Identify which cell holds the provided text, then report its (x, y) central coordinate. 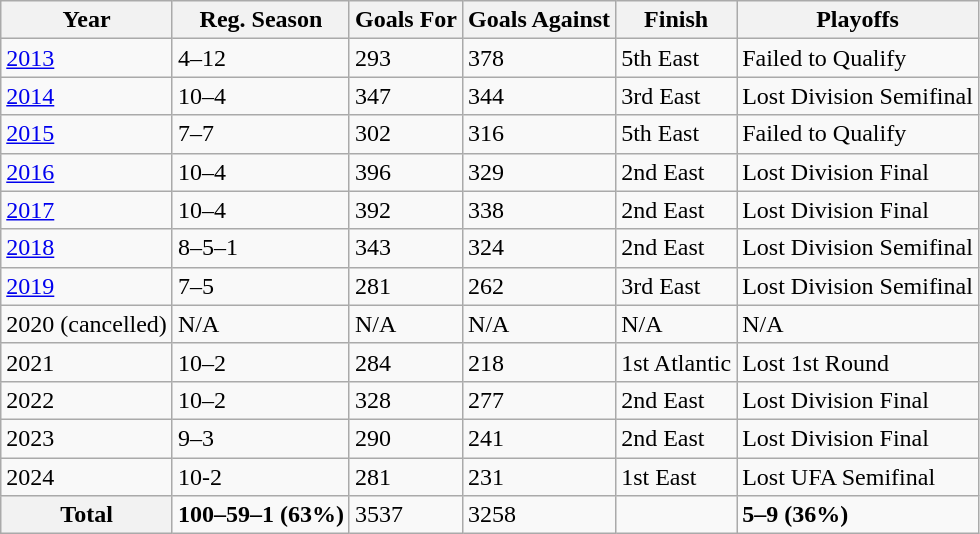
347 (406, 96)
2015 (87, 134)
7–7 (260, 134)
Total (87, 515)
Goals For (406, 20)
Lost 1st Round (858, 362)
5–9 (36%) (858, 515)
302 (406, 134)
2022 (87, 400)
344 (540, 96)
324 (540, 248)
Playoffs (858, 20)
2019 (87, 286)
10-2 (260, 477)
378 (540, 58)
3537 (406, 515)
343 (406, 248)
2018 (87, 248)
2021 (87, 362)
231 (540, 477)
9–3 (260, 438)
329 (540, 172)
218 (540, 362)
8–5–1 (260, 248)
Lost UFA Semifinal (858, 477)
328 (406, 400)
Year (87, 20)
262 (540, 286)
Finish (676, 20)
2016 (87, 172)
2020 (cancelled) (87, 324)
100–59–1 (63%) (260, 515)
277 (540, 400)
Reg. Season (260, 20)
7–5 (260, 286)
Goals Against (540, 20)
1st Atlantic (676, 362)
338 (540, 210)
396 (406, 172)
2017 (87, 210)
2014 (87, 96)
284 (406, 362)
4–12 (260, 58)
241 (540, 438)
2013 (87, 58)
2024 (87, 477)
392 (406, 210)
290 (406, 438)
2023 (87, 438)
316 (540, 134)
1st East (676, 477)
3258 (540, 515)
293 (406, 58)
